Capture the cell that displays the provided text and extract its (X, Y) central coordinate. 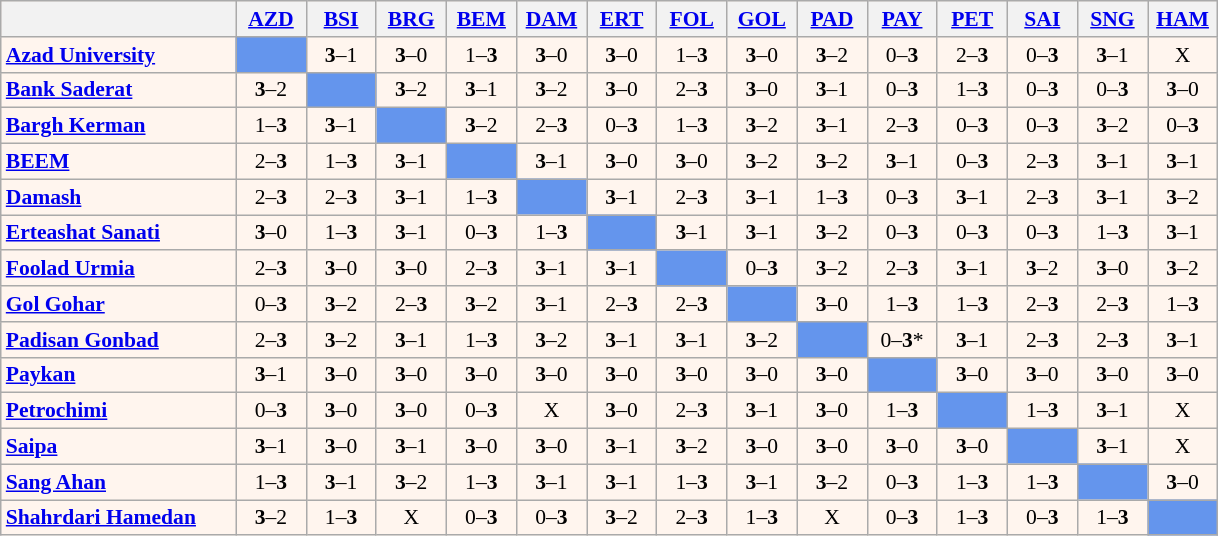
0–3* (902, 340)
Petrochimi (118, 411)
PET (972, 19)
Shahrdari Hamedan (118, 518)
PAD (832, 19)
Sang Ahan (118, 482)
BEM (481, 19)
Bargh Kerman (118, 126)
DAM (551, 19)
Padisan Gonbad (118, 340)
Foolad Urmia (118, 269)
Gol Gohar (118, 304)
BSI (341, 19)
HAM (1183, 19)
AZD (271, 19)
Bank Saderat (118, 90)
ERT (621, 19)
Azad University (118, 55)
Saipa (118, 447)
Paykan (118, 375)
Erteashat Sanati (118, 233)
BEEM (118, 162)
SNG (1112, 19)
GOL (762, 19)
BRG (411, 19)
PAY (902, 19)
FOL (692, 19)
SAI (1042, 19)
Damash (118, 197)
